Determine the (X, Y) coordinate at the center of the cell enclosing the given text.  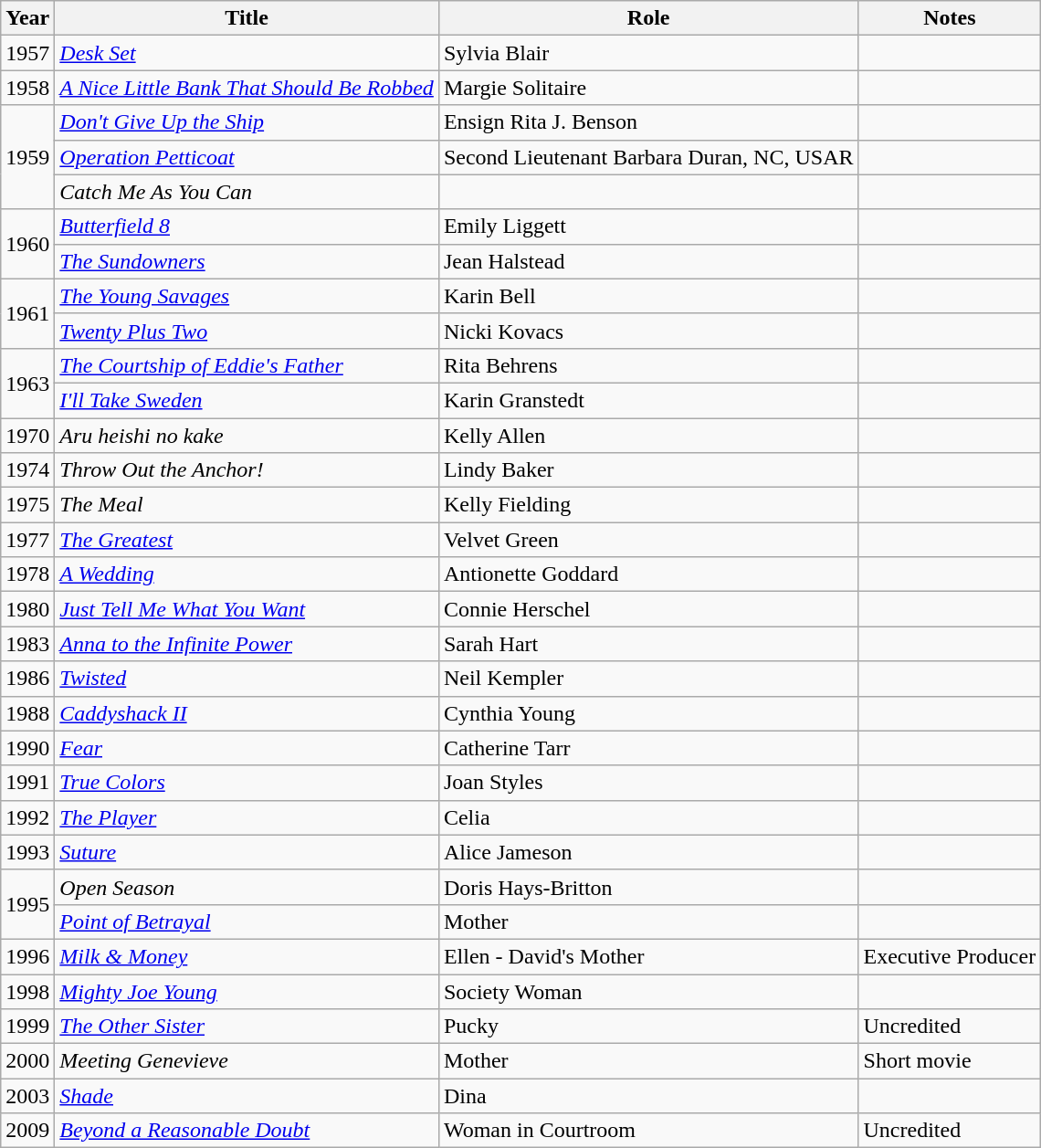
Suture (247, 852)
Society Woman (648, 991)
I'll Take Sweden (247, 400)
The Meal (247, 505)
Title (247, 18)
Desk Set (247, 53)
1992 (27, 817)
1986 (27, 679)
Kelly Fielding (648, 505)
1983 (27, 644)
Beyond a Reasonable Doubt (247, 1131)
2003 (27, 1096)
Throw Out the Anchor! (247, 470)
1977 (27, 540)
Ellen - David's Mother (648, 956)
Catherine Tarr (648, 748)
1999 (27, 1027)
Operation Petticoat (247, 157)
Joan Styles (648, 783)
Antionette Goddard (648, 574)
2009 (27, 1131)
Karin Bell (648, 296)
Neil Kempler (648, 679)
Aru heishi no kake (247, 436)
A Wedding (247, 574)
Shade (247, 1096)
Emily Liggett (648, 226)
Ensign Rita J. Benson (648, 122)
Celia (648, 817)
1988 (27, 713)
Second Lieutenant Barbara Duran, NC, USAR (648, 157)
The Courtship of Eddie's Father (247, 365)
Mighty Joe Young (247, 991)
1975 (27, 505)
Meeting Genevieve (247, 1061)
1958 (27, 88)
1991 (27, 783)
Woman in Courtroom (648, 1131)
Sylvia Blair (648, 53)
Executive Producer (950, 956)
1970 (27, 436)
1963 (27, 383)
Cynthia Young (648, 713)
Lindy Baker (648, 470)
1980 (27, 609)
The Greatest (247, 540)
1990 (27, 748)
Twisted (247, 679)
Fear (247, 748)
Pucky (648, 1027)
Doris Hays-Britton (648, 887)
1978 (27, 574)
The Sundowners (247, 261)
Twenty Plus Two (247, 331)
Rita Behrens (648, 365)
1961 (27, 313)
A Nice Little Bank That Should Be Robbed (247, 88)
1957 (27, 53)
Margie Solitaire (648, 88)
Jean Halstead (648, 261)
The Young Savages (247, 296)
Milk & Money (247, 956)
Connie Herschel (648, 609)
Nicki Kovacs (648, 331)
Catch Me As You Can (247, 192)
Caddyshack II (247, 713)
Sarah Hart (648, 644)
Velvet Green (648, 540)
2000 (27, 1061)
Notes (950, 18)
True Colors (247, 783)
Alice Jameson (648, 852)
Role (648, 18)
Karin Granstedt (648, 400)
The Other Sister (247, 1027)
1974 (27, 470)
Open Season (247, 887)
1960 (27, 244)
Dina (648, 1096)
1998 (27, 991)
1995 (27, 904)
Butterfield 8 (247, 226)
1996 (27, 956)
Short movie (950, 1061)
Year (27, 18)
Just Tell Me What You Want (247, 609)
Don't Give Up the Ship (247, 122)
Kelly Allen (648, 436)
1959 (27, 157)
1993 (27, 852)
Point of Betrayal (247, 922)
Anna to the Infinite Power (247, 644)
The Player (247, 817)
